Pinpoint the cell where the given text exists, returning its (x, y) midpoint coordinate. 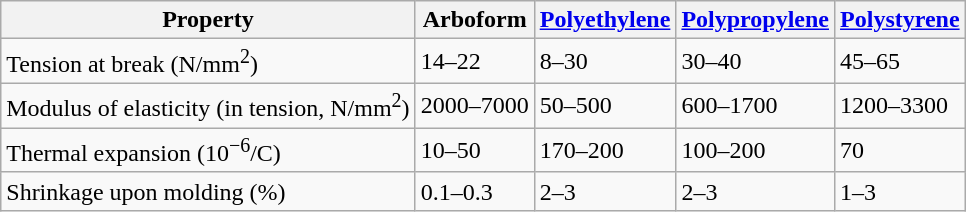
1–3 (900, 191)
70 (900, 150)
Thermal expansion (10−6/C) (208, 150)
170–200 (605, 150)
100–200 (756, 150)
Modulus of elasticity (in tension, N/mm2) (208, 106)
0.1–0.3 (474, 191)
Polyethylene (605, 20)
30–40 (756, 62)
600–1700 (756, 106)
14–22 (474, 62)
10–50 (474, 150)
2000–7000 (474, 106)
Property (208, 20)
8–30 (605, 62)
45–65 (900, 62)
Tension at break (N/mm2) (208, 62)
50–500 (605, 106)
Arboform (474, 20)
1200–3300 (900, 106)
Polystyrene (900, 20)
Polypropylene (756, 20)
Shrinkage upon molding (%) (208, 191)
